Detect which cell encompasses the target text, then output its [X, Y] center coordinate. 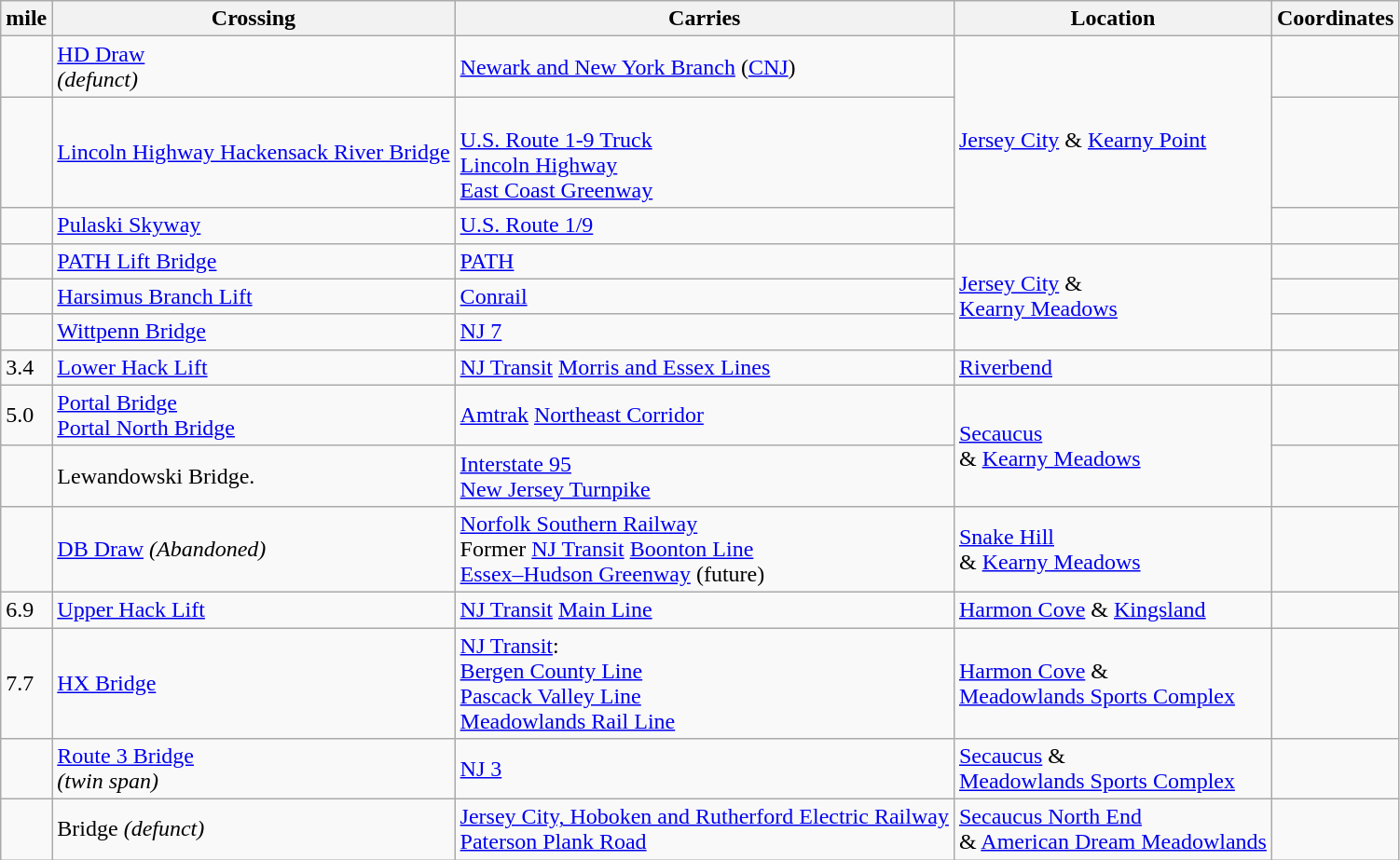
Snake Hill & Kearny Meadows [1113, 549]
Jersey City, Hoboken and Rutherford Electric RailwayPaterson Plank Road [705, 829]
NJ 7 [705, 332]
NJ Transit Morris and Essex Lines [705, 367]
Carries [705, 19]
Lewandowski Bridge. [254, 475]
Coordinates [1335, 19]
HX Bridge [254, 684]
Route 3 Bridge (twin span) [254, 770]
PATH Lift Bridge [254, 261]
Harmon Cove & Kingsland [1113, 609]
Lincoln Highway Hackensack River Bridge [254, 153]
Lower Hack Lift [254, 367]
Secaucus &Meadowlands Sports Complex [1113, 770]
HD Draw (defunct) [254, 67]
6.9 [26, 609]
Riverbend [1113, 367]
Newark and New York Branch (CNJ) [705, 67]
Norfolk Southern RailwayFormer NJ Transit Boonton LineEssex–Hudson Greenway (future) [705, 549]
Secaucus North End& American Dream Meadowlands [1113, 829]
Portal BridgePortal North Bridge [254, 416]
Wittpenn Bridge [254, 332]
Location [1113, 19]
DB Draw (Abandoned) [254, 549]
Amtrak Northeast Corridor [705, 416]
NJ Transit Main Line [705, 609]
Jersey City & Kearny Point [1113, 140]
Bridge (defunct) [254, 829]
Harsimus Branch Lift [254, 296]
PATH [705, 261]
3.4 [26, 367]
mile [26, 19]
Secaucus & Kearny Meadows [1113, 445]
U.S. Route 1/9 [705, 225]
Interstate 95New Jersey Turnpike [705, 475]
Upper Hack Lift [254, 609]
Jersey City & Kearny Meadows [1113, 296]
NJ 3 [705, 770]
7.7 [26, 684]
Conrail [705, 296]
U.S. Route 1-9 TruckLincoln HighwayEast Coast Greenway [705, 153]
5.0 [26, 416]
Crossing [254, 19]
Harmon Cove &Meadowlands Sports Complex [1113, 684]
NJ Transit:Bergen County LinePascack Valley LineMeadowlands Rail Line [705, 684]
Pulaski Skyway [254, 225]
